Determine the (X, Y) coordinate at the center of the cell enclosing the given text.  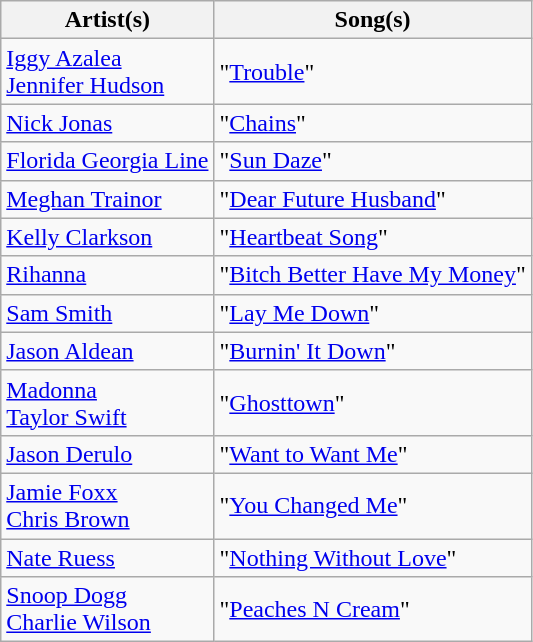
Meghan Trainor (108, 199)
Artist(s) (108, 20)
"Heartbeat Song" (372, 237)
"Ghosttown" (372, 402)
"Nothing Without Love" (372, 557)
Kelly Clarkson (108, 237)
"Chains" (372, 123)
Nate Ruess (108, 557)
"You Changed Me" (372, 506)
"Dear Future Husband" (372, 199)
Rihanna (108, 275)
Jamie FoxxChris Brown (108, 506)
Snoop DoggCharlie Wilson (108, 610)
Nick Jonas (108, 123)
Iggy AzaleaJennifer Hudson (108, 72)
"Peaches N Cream" (372, 610)
Florida Georgia Line (108, 161)
Jason Aldean (108, 351)
Sam Smith (108, 313)
"Burnin' It Down" (372, 351)
"Bitch Better Have My Money" (372, 275)
Song(s) (372, 20)
MadonnaTaylor Swift (108, 402)
Jason Derulo (108, 454)
"Sun Daze" (372, 161)
"Lay Me Down" (372, 313)
"Want to Want Me" (372, 454)
"Trouble" (372, 72)
